Capture the cell that displays the provided text and extract its (X, Y) central coordinate. 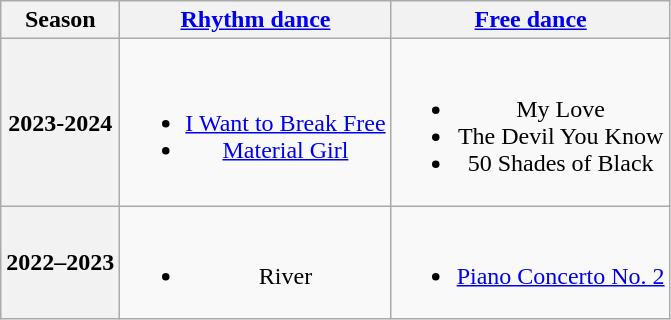
Rhythm dance (256, 20)
2023-2024 (60, 122)
My LoveThe Devil You Know50 Shades of Black (530, 122)
Piano Concerto No. 2 (530, 262)
River (256, 262)
I Want to Break Free Material Girl (256, 122)
Free dance (530, 20)
2022–2023 (60, 262)
Season (60, 20)
